For the text-containing cell, return its midpoint in (x, y) coordinate format. 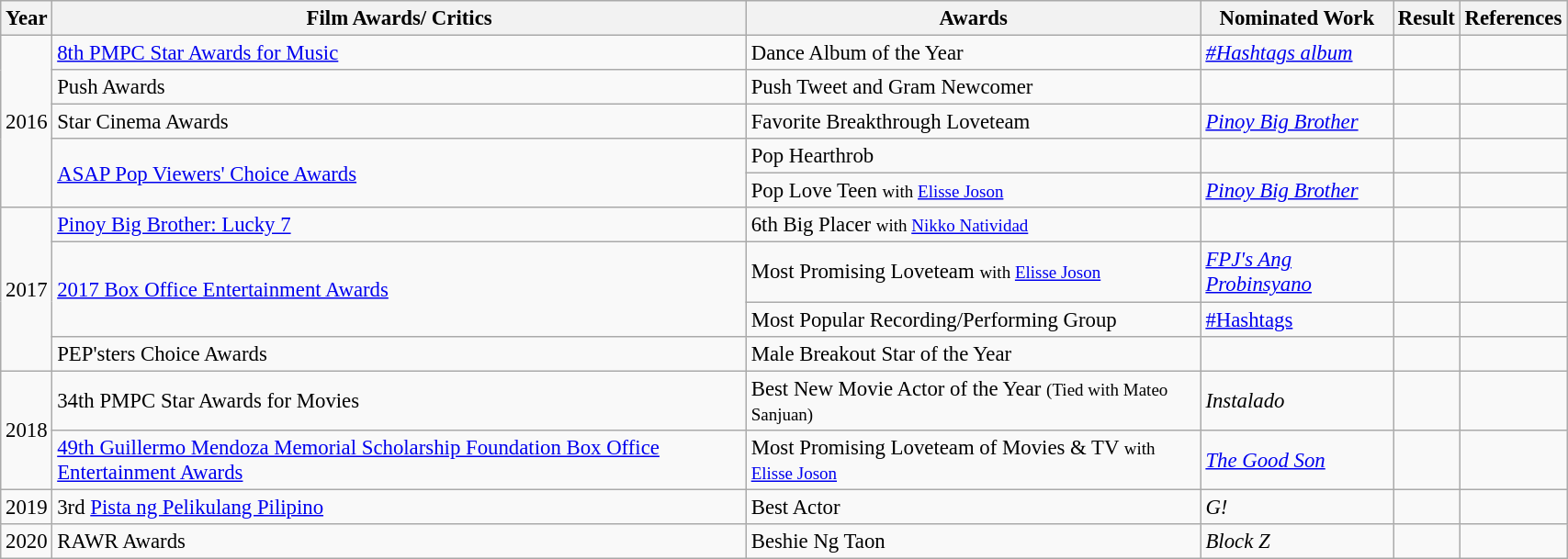
The Good Son (1297, 459)
Block Z (1297, 542)
Most Promising Loveteam with Elisse Joson (974, 272)
Dance Album of the Year (974, 53)
#Hashtags album (1297, 53)
Most Popular Recording/Performing Group (974, 319)
8th PMPC Star Awards for Music (399, 53)
49th Guillermo Mendoza Memorial Scholarship Foundation Box Office Entertainment Awards (399, 459)
Instalado (1297, 400)
2019 (27, 507)
Nominated Work (1297, 18)
Year (27, 18)
3rd Pista ng Pelikulang Pilipino (399, 507)
Most Promising Loveteam of Movies & TV with Elisse Joson (974, 459)
2016 (27, 122)
Push Awards (399, 87)
ASAP Pop Viewers' Choice Awards (399, 173)
References (1513, 18)
Push Tweet and Gram Newcomer (974, 87)
Best New Movie Actor of the Year (Tied with Mateo Sanjuan) (974, 400)
Result (1427, 18)
Awards (974, 18)
6th Big Placer with Nikko Natividad (974, 225)
2018 (27, 430)
Pinoy Big Brother: Lucky 7 (399, 225)
Pop Hearthrob (974, 156)
#Hashtags (1297, 319)
Star Cinema Awards (399, 122)
2017 (27, 288)
Beshie Ng Taon (974, 542)
Film Awards/ Critics (399, 18)
34th PMPC Star Awards for Movies (399, 400)
PEP'sters Choice Awards (399, 353)
2017 Box Office Entertainment Awards (399, 289)
Best Actor (974, 507)
G! (1297, 507)
FPJ's Ang Probinsyano (1297, 272)
Male Breakout Star of the Year (974, 353)
Pop Love Teen with Elisse Joson (974, 191)
Favorite Breakthrough Loveteam (974, 122)
2020 (27, 542)
RAWR Awards (399, 542)
